Search for the cell housing the specified text and yield its (X, Y) center coordinate. 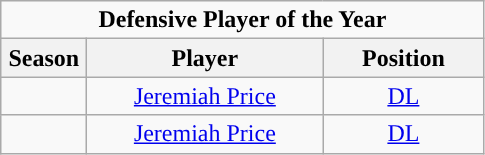
Player (205, 58)
Season (44, 58)
Position (404, 58)
Defensive Player of the Year (242, 20)
